Return [X, Y] of the center of cell containing provided text 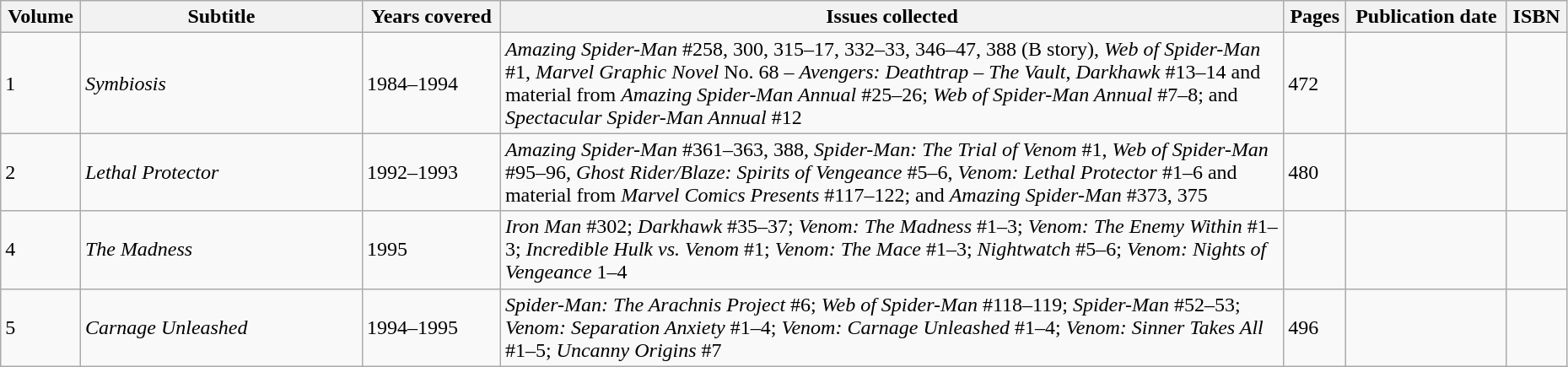
1 [40, 83]
1992–1993 [432, 172]
1994–1995 [432, 327]
Carnage Unleashed [221, 327]
The Madness [221, 250]
5 [40, 327]
Publication date [1426, 17]
Volume [40, 17]
Subtitle [221, 17]
Pages [1315, 17]
496 [1315, 327]
ISBN [1537, 17]
480 [1315, 172]
472 [1315, 83]
1995 [432, 250]
1984–1994 [432, 83]
Lethal Protector [221, 172]
2 [40, 172]
Years covered [432, 17]
4 [40, 250]
Symbiosis [221, 83]
Issues collected [892, 17]
